Detect which cell encompasses the target text, then output its [X, Y] center coordinate. 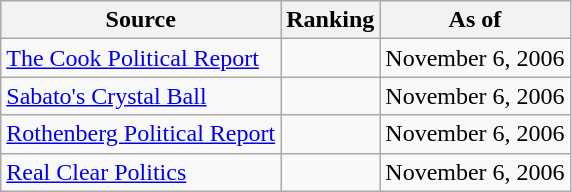
The Cook Political Report [141, 58]
Ranking [330, 20]
Source [141, 20]
Sabato's Crystal Ball [141, 96]
Real Clear Politics [141, 172]
As of [475, 20]
Rothenberg Political Report [141, 134]
